Return [x, y] of the center of cell containing provided text 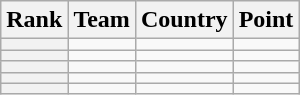
Rank [34, 20]
Point [266, 20]
Country [184, 20]
Team [102, 20]
